Locate the cell with the specified text and output its [x, y] center coordinate. 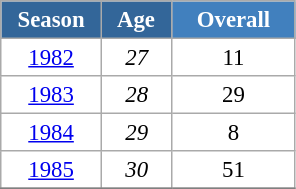
Age [136, 20]
8 [234, 133]
1985 [52, 170]
11 [234, 58]
1984 [52, 133]
Overall [234, 20]
30 [136, 170]
1982 [52, 58]
28 [136, 95]
1983 [52, 95]
Season [52, 20]
51 [234, 170]
27 [136, 58]
